Detect which cell encompasses the target text, then output its (X, Y) center coordinate. 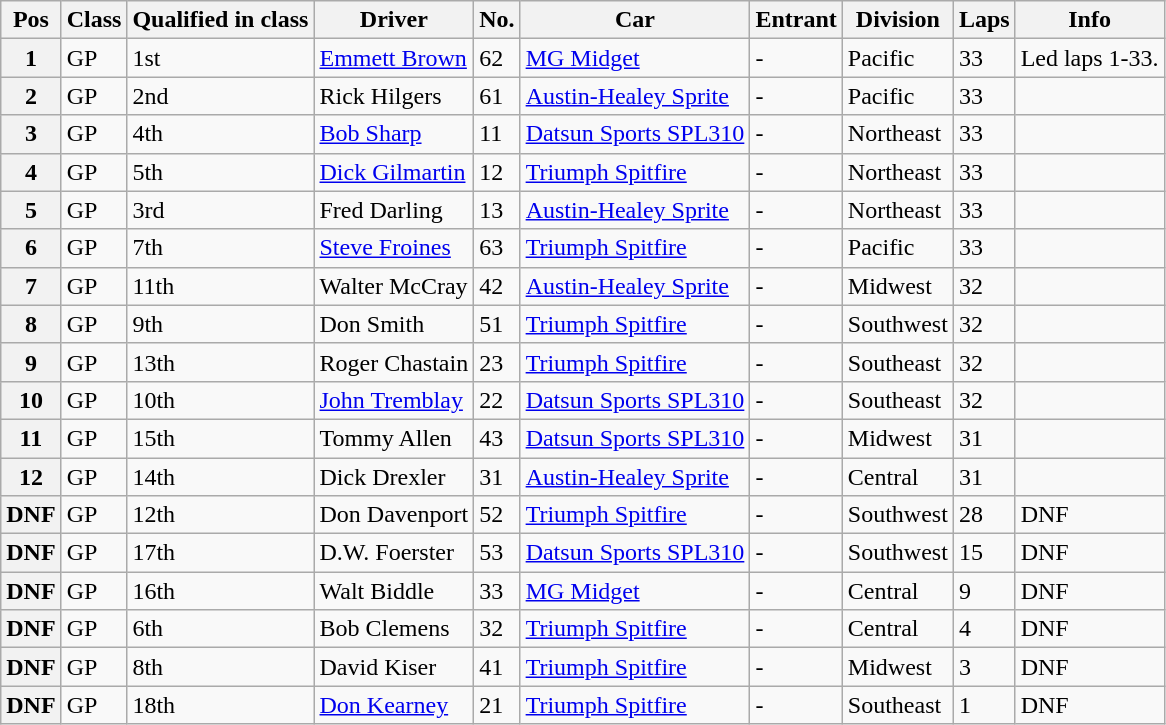
42 (497, 286)
Rick Hilgers (394, 96)
Tommy Allen (394, 438)
Walt Biddle (394, 591)
8th (220, 667)
15th (220, 438)
Car (635, 20)
3rd (220, 210)
22 (497, 400)
Division (898, 20)
No. (497, 20)
17th (220, 553)
D.W. Foerster (394, 553)
Class (94, 20)
Qualified in class (220, 20)
12th (220, 515)
51 (497, 324)
62 (497, 58)
Bob Clemens (394, 629)
2nd (220, 96)
16th (220, 591)
63 (497, 248)
13th (220, 362)
7th (220, 248)
52 (497, 515)
6 (31, 248)
Walter McCray (394, 286)
61 (497, 96)
2 (31, 96)
Dick Drexler (394, 477)
8 (31, 324)
28 (984, 515)
14th (220, 477)
13 (497, 210)
John Tremblay (394, 400)
Don Smith (394, 324)
Laps (984, 20)
Roger Chastain (394, 362)
1st (220, 58)
9th (220, 324)
15 (984, 553)
Emmett Brown (394, 58)
Pos (31, 20)
18th (220, 705)
10th (220, 400)
6th (220, 629)
Don Kearney (394, 705)
5th (220, 172)
4th (220, 134)
Bob Sharp (394, 134)
David Kiser (394, 667)
Don Davenport (394, 515)
41 (497, 667)
10 (31, 400)
23 (497, 362)
Info (1090, 20)
Fred Darling (394, 210)
Dick Gilmartin (394, 172)
7 (31, 286)
5 (31, 210)
11th (220, 286)
43 (497, 438)
21 (497, 705)
Driver (394, 20)
Entrant (796, 20)
Steve Froines (394, 248)
Led laps 1-33. (1090, 58)
53 (497, 553)
